Provide the (X, Y) coordinate of the cell's center where the given text is located.  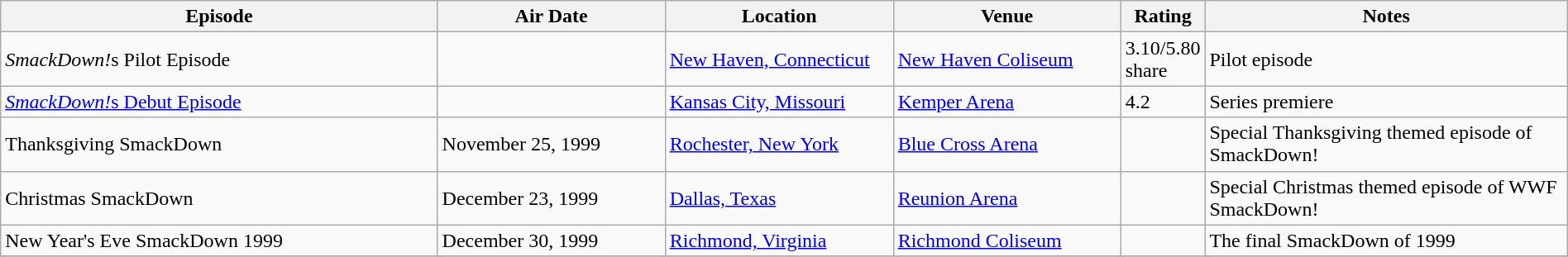
Pilot episode (1386, 59)
New Haven, Connecticut (779, 59)
SmackDown!s Pilot Episode (219, 59)
Special Thanksgiving themed episode of SmackDown! (1386, 144)
December 30, 1999 (551, 240)
3.10/5.80 share (1163, 59)
Air Date (551, 17)
SmackDown!s Debut Episode (219, 102)
Venue (1007, 17)
Rochester, New York (779, 144)
Dallas, Texas (779, 198)
Kansas City, Missouri (779, 102)
Location (779, 17)
Notes (1386, 17)
November 25, 1999 (551, 144)
Special Christmas themed episode of WWF SmackDown! (1386, 198)
Christmas SmackDown (219, 198)
New Year's Eve SmackDown 1999 (219, 240)
Thanksgiving SmackDown (219, 144)
Reunion Arena (1007, 198)
Richmond Coliseum (1007, 240)
Series premiere (1386, 102)
Rating (1163, 17)
December 23, 1999 (551, 198)
Episode (219, 17)
Richmond, Virginia (779, 240)
Blue Cross Arena (1007, 144)
Kemper Arena (1007, 102)
The final SmackDown of 1999 (1386, 240)
New Haven Coliseum (1007, 59)
4.2 (1163, 102)
